Scan for the cell matching the given text and deliver its [X, Y] coordinate at center. 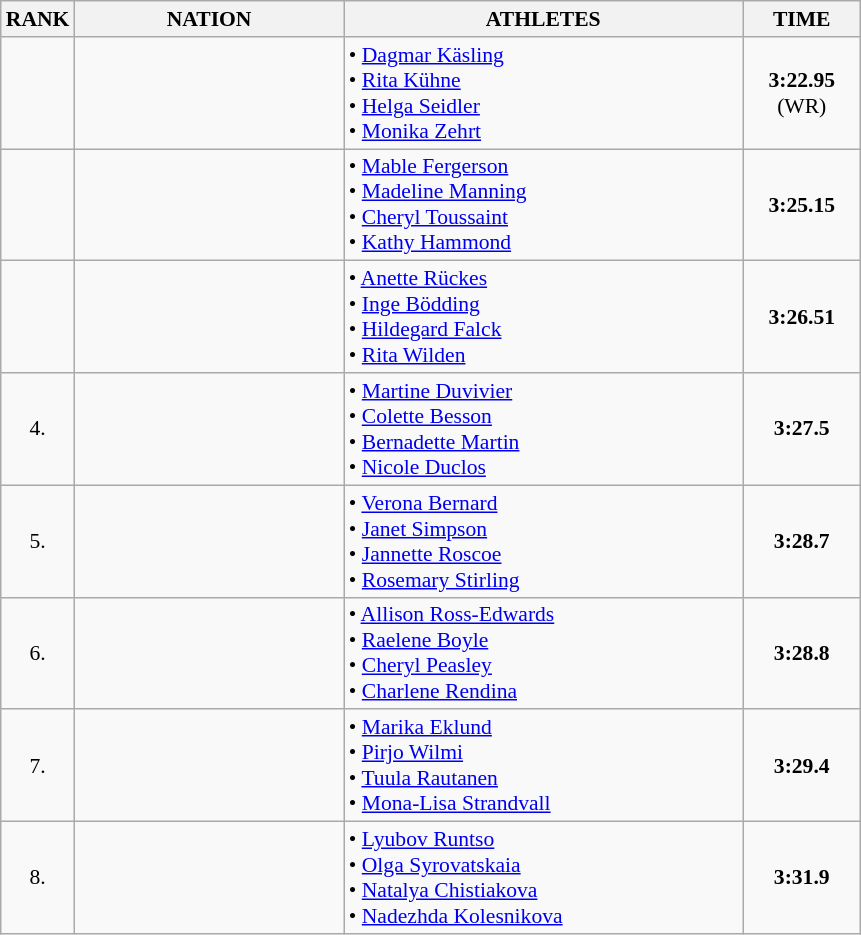
3:28.8 [802, 653]
5. [38, 541]
3:22.95(WR) [802, 93]
• Mable Fergerson• Madeline Manning• Cheryl Toussaint• Kathy Hammond [544, 205]
• Allison Ross-Edwards• Raelene Boyle• Cheryl Peasley• Charlene Rendina [544, 653]
3:27.5 [802, 429]
3:29.4 [802, 766]
• Lyubov Runtso• Olga Syrovatskaia• Natalya Chistiakova• Nadezhda Kolesnikova [544, 878]
ATHLETES [544, 19]
4. [38, 429]
• Marika Eklund• Pirjo Wilmi• Tuula Rautanen• Mona-Lisa Strandvall [544, 766]
7. [38, 766]
NATION [208, 19]
3:31.9 [802, 878]
RANK [38, 19]
6. [38, 653]
3:26.51 [802, 317]
3:25.15 [802, 205]
• Verona Bernard• Janet Simpson• Jannette Roscoe• Rosemary Stirling [544, 541]
3:28.7 [802, 541]
• Anette Rückes• Inge Bödding• Hildegard Falck• Rita Wilden [544, 317]
8. [38, 878]
TIME [802, 19]
• Dagmar Käsling• Rita Kühne• Helga Seidler• Monika Zehrt [544, 93]
• Martine Duvivier• Colette Besson• Bernadette Martin• Nicole Duclos [544, 429]
